Capture the cell that displays the provided text and extract its (x, y) central coordinate. 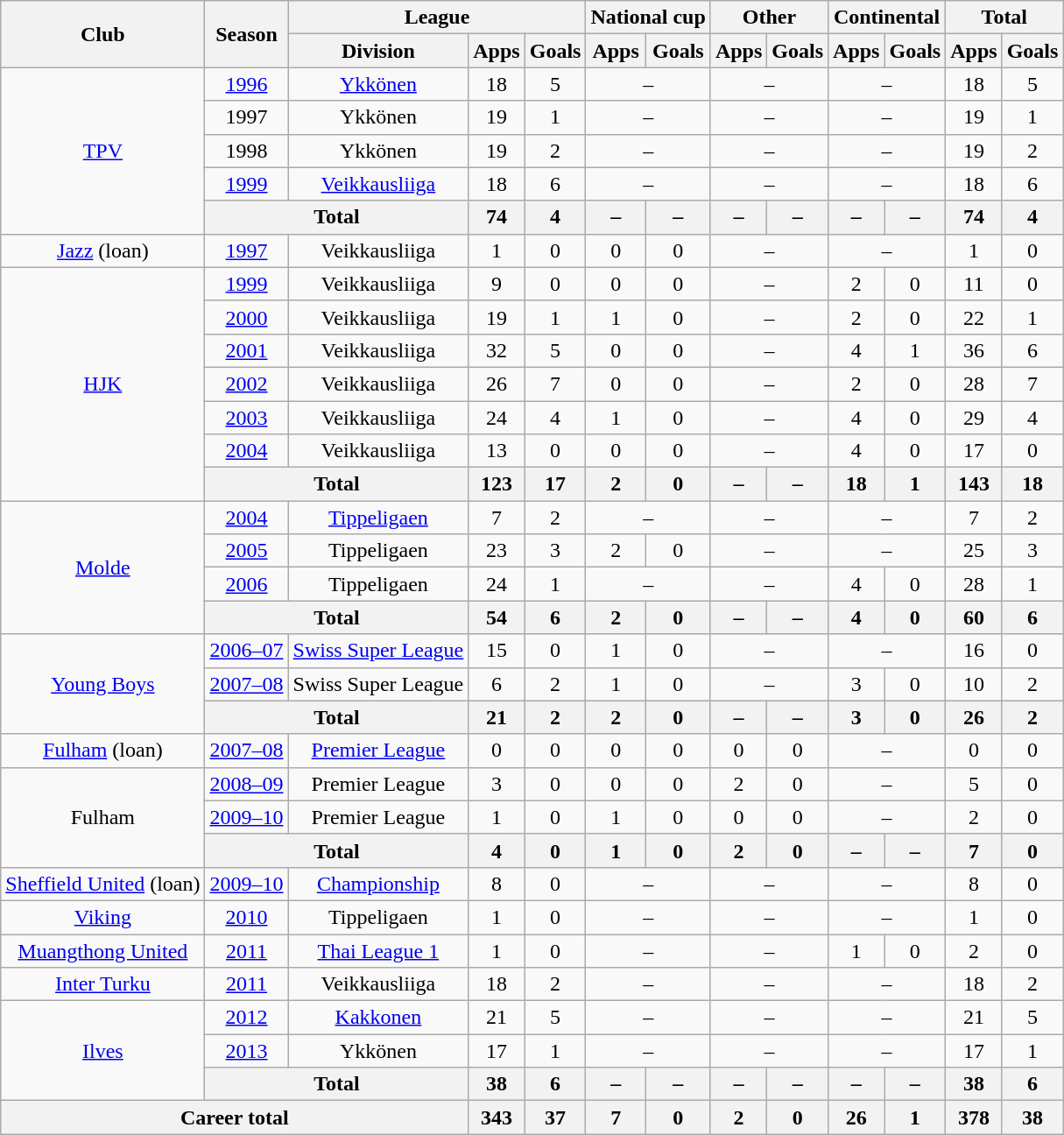
2001 (247, 350)
HJK (103, 384)
Continental (887, 18)
2008–09 (247, 784)
2010 (247, 917)
TPV (103, 151)
Club (103, 34)
32 (497, 350)
54 (497, 617)
378 (974, 1117)
60 (974, 617)
Other (769, 18)
Inter Turku (103, 984)
2005 (247, 551)
2006 (247, 584)
Sheffield United (loan) (103, 884)
2012 (247, 1018)
36 (974, 350)
League (437, 18)
13 (497, 451)
2003 (247, 418)
National cup (648, 18)
29 (974, 418)
Season (247, 34)
Fulham (103, 817)
2002 (247, 384)
Molde (103, 567)
37 (555, 1117)
16 (974, 651)
Division (378, 51)
2013 (247, 1051)
123 (497, 484)
Championship (378, 884)
10 (974, 684)
343 (497, 1117)
Thai League 1 (378, 950)
Young Boys (103, 684)
Viking (103, 917)
25 (974, 551)
Muangthong United (103, 950)
15 (497, 651)
143 (974, 484)
Ilves (103, 1051)
9 (497, 284)
2000 (247, 317)
2006–07 (247, 651)
11 (974, 284)
Jazz (loan) (103, 250)
1996 (247, 84)
22 (974, 317)
Fulham (loan) (103, 751)
1998 (247, 151)
23 (497, 551)
Kakkonen (378, 1018)
Career total (235, 1117)
